Output the (X, Y) coordinate of the center of the cell containing the given text.  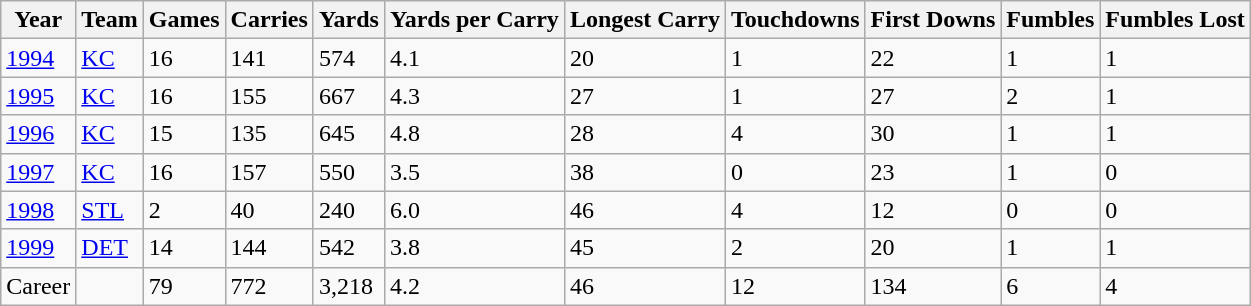
550 (348, 172)
134 (933, 286)
45 (644, 248)
Yards (348, 20)
Team (110, 20)
Longest Carry (644, 20)
141 (269, 58)
4.2 (474, 286)
3.8 (474, 248)
240 (348, 210)
135 (269, 134)
Career (38, 286)
645 (348, 134)
1999 (38, 248)
6 (1050, 286)
574 (348, 58)
4.8 (474, 134)
30 (933, 134)
Fumbles (1050, 20)
155 (269, 96)
STL (110, 210)
772 (269, 286)
6.0 (474, 210)
1994 (38, 58)
40 (269, 210)
1995 (38, 96)
Year (38, 20)
3.5 (474, 172)
79 (184, 286)
23 (933, 172)
4.3 (474, 96)
157 (269, 172)
4.1 (474, 58)
3,218 (348, 286)
1998 (38, 210)
Yards per Carry (474, 20)
542 (348, 248)
First Downs (933, 20)
28 (644, 134)
Carries (269, 20)
Touchdowns (795, 20)
DET (110, 248)
667 (348, 96)
15 (184, 134)
22 (933, 58)
Games (184, 20)
14 (184, 248)
38 (644, 172)
Fumbles Lost (1175, 20)
1996 (38, 134)
144 (269, 248)
1997 (38, 172)
